Extract the [X, Y] coordinate from the center of the cell holding the provided text.  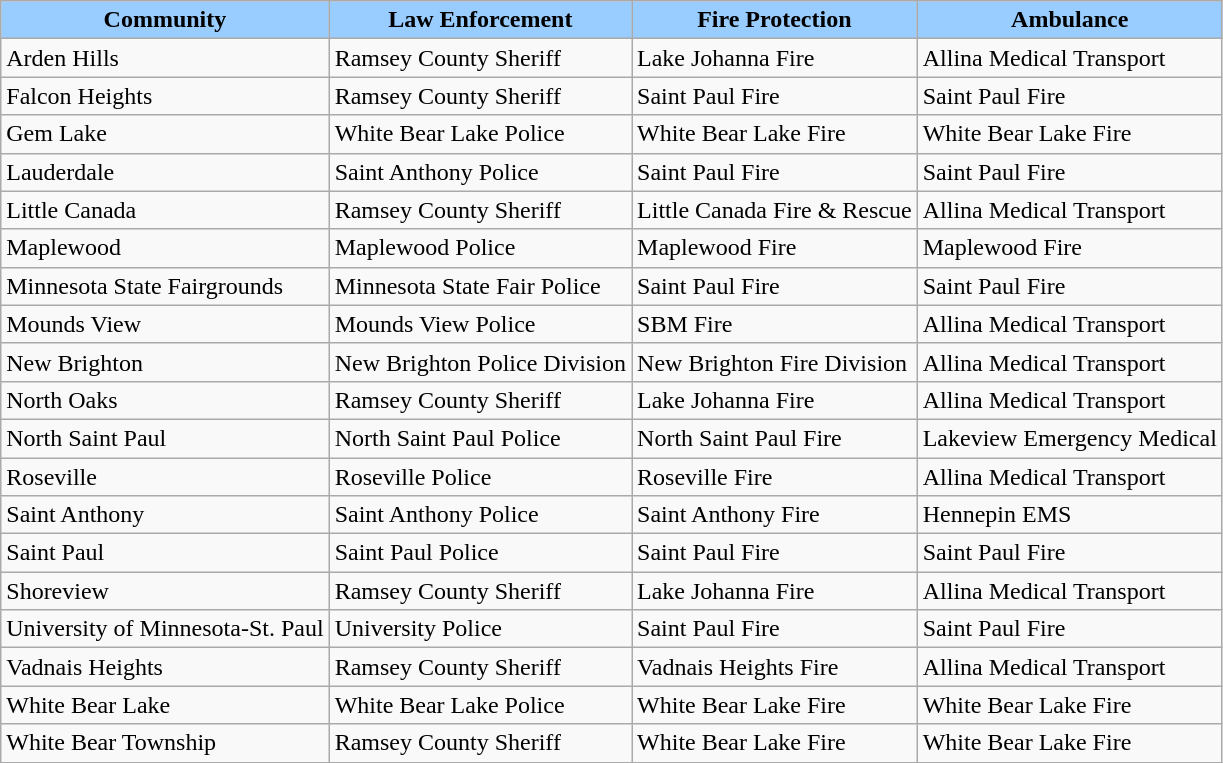
White Bear Township [165, 743]
New Brighton Fire Division [775, 362]
Community [165, 20]
Roseville Fire [775, 477]
University of Minnesota-St. Paul [165, 629]
Vadnais Heights Fire [775, 667]
Falcon Heights [165, 96]
Saint Paul [165, 553]
Maplewood Police [480, 248]
University Police [480, 629]
North Saint Paul [165, 438]
Saint Anthony Fire [775, 515]
Minnesota State Fairgrounds [165, 286]
New Brighton Police Division [480, 362]
Maplewood [165, 248]
Fire Protection [775, 20]
White Bear Lake [165, 705]
Mounds View [165, 324]
Little Canada Fire & Rescue [775, 210]
North Oaks [165, 400]
Saint Anthony [165, 515]
Little Canada [165, 210]
North Saint Paul Fire [775, 438]
Minnesota State Fair Police [480, 286]
Roseville [165, 477]
Ambulance [1070, 20]
New Brighton [165, 362]
Hennepin EMS [1070, 515]
Shoreview [165, 591]
North Saint Paul Police [480, 438]
SBM Fire [775, 324]
Roseville Police [480, 477]
Gem Lake [165, 134]
Mounds View Police [480, 324]
Lauderdale [165, 172]
Saint Paul Police [480, 553]
Law Enforcement [480, 20]
Lakeview Emergency Medical [1070, 438]
Arden Hills [165, 58]
Vadnais Heights [165, 667]
